Return [x, y] of the center of cell containing provided text 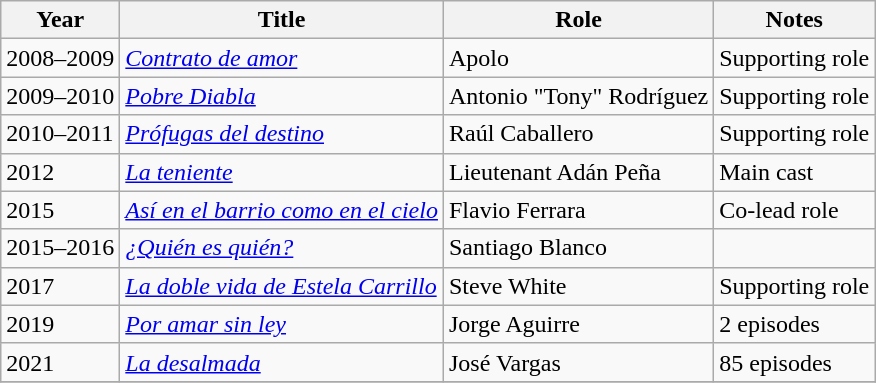
Jorge Aguirre [578, 324]
2017 [60, 286]
2008–2009 [60, 58]
2010–2011 [60, 134]
2021 [60, 362]
José Vargas [578, 362]
Antonio "Tony" Rodríguez [578, 96]
2009–2010 [60, 96]
Contrato de amor [282, 58]
Year [60, 20]
2015–2016 [60, 248]
La desalmada [282, 362]
85 episodes [794, 362]
2019 [60, 324]
Notes [794, 20]
La doble vida de Estela Carrillo [282, 286]
Role [578, 20]
Pobre Diabla [282, 96]
¿Quién es quién? [282, 248]
Co-lead role [794, 210]
2 episodes [794, 324]
Title [282, 20]
Lieutenant Adán Peña [578, 172]
Por amar sin ley [282, 324]
La teniente [282, 172]
Apolo [578, 58]
Así en el barrio como en el cielo [282, 210]
Main cast [794, 172]
Prófugas del destino [282, 134]
Raúl Caballero [578, 134]
2015 [60, 210]
Flavio Ferrara [578, 210]
Santiago Blanco [578, 248]
Steve White [578, 286]
2012 [60, 172]
